Find where the given text appears and provide that cell's center as [x, y] coordinate. 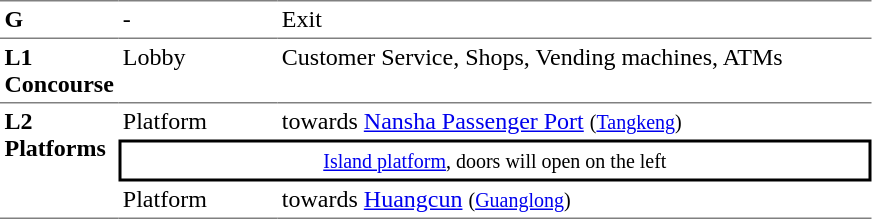
Island platform, doors will open on the left [494, 161]
- [198, 19]
Exit [574, 19]
Customer Service, Shops, Vending machines, ATMs [574, 71]
Platform [198, 122]
L1Concourse [59, 71]
G [59, 19]
Lobby [198, 71]
towards Nansha Passenger Port (Tangkeng) [574, 122]
